Output the [X, Y] coordinate of the center of the cell containing the given text.  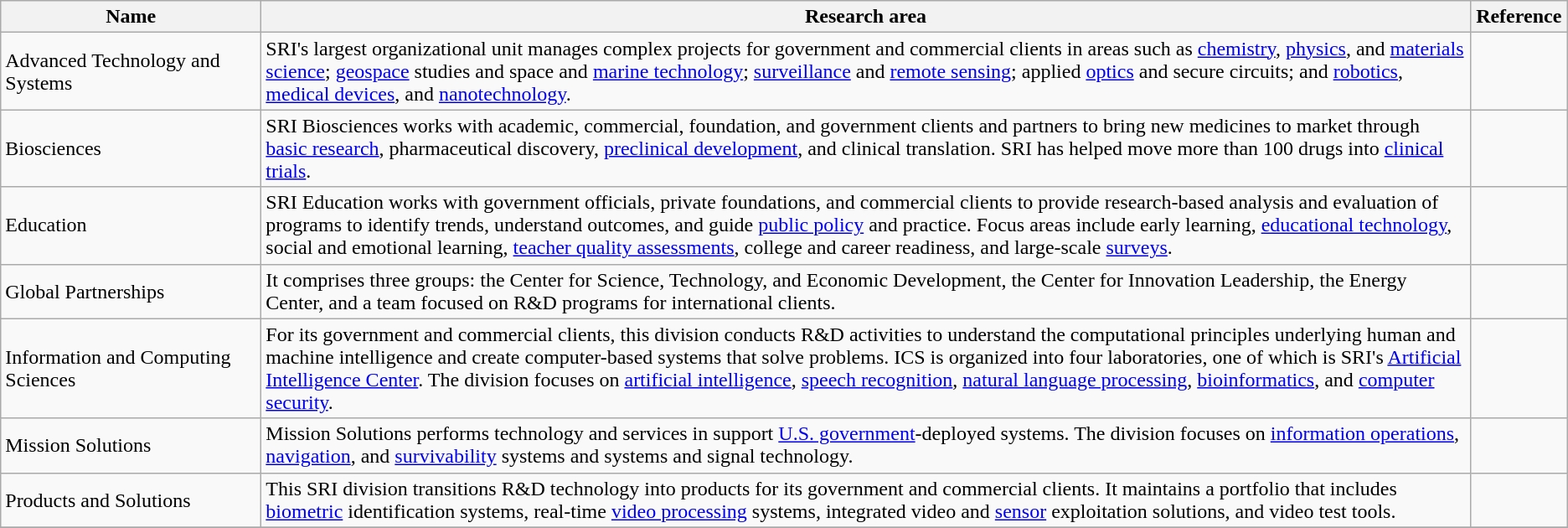
Global Partnerships [131, 292]
Information and Computing Sciences [131, 369]
Reference [1519, 17]
Name [131, 17]
Research area [866, 17]
Education [131, 225]
Advanced Technology and Systems [131, 71]
Mission Solutions [131, 446]
Products and Solutions [131, 500]
Biosciences [131, 148]
